Determine the (X, Y) coordinate at the center of the cell enclosing the given text.  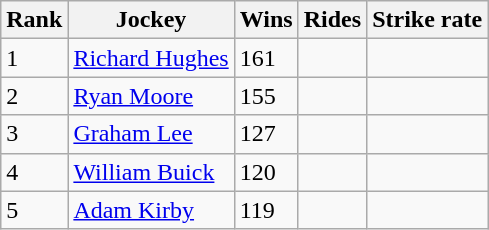
161 (266, 58)
Wins (266, 20)
Rides (332, 20)
2 (34, 96)
Rank (34, 20)
William Buick (151, 172)
155 (266, 96)
4 (34, 172)
Jockey (151, 20)
Ryan Moore (151, 96)
120 (266, 172)
119 (266, 210)
Strike rate (428, 20)
Adam Kirby (151, 210)
3 (34, 134)
127 (266, 134)
1 (34, 58)
5 (34, 210)
Richard Hughes (151, 58)
Graham Lee (151, 134)
